Find where the given text appears and provide that cell's center as (x, y) coordinate. 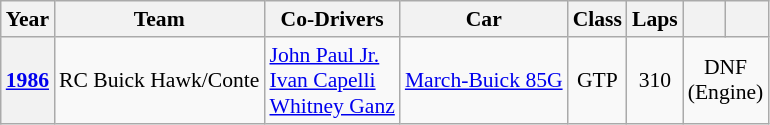
1986 (28, 80)
Team (159, 19)
Laps (655, 19)
Car (484, 19)
Class (598, 19)
Year (28, 19)
Co-Drivers (332, 19)
March-Buick 85G (484, 80)
RC Buick Hawk/Conte (159, 80)
310 (655, 80)
John Paul Jr. Ivan Capelli Whitney Ganz (332, 80)
DNF(Engine) (726, 80)
GTP (598, 80)
